Extract the (X, Y) coordinate from the center of the cell holding the provided text.  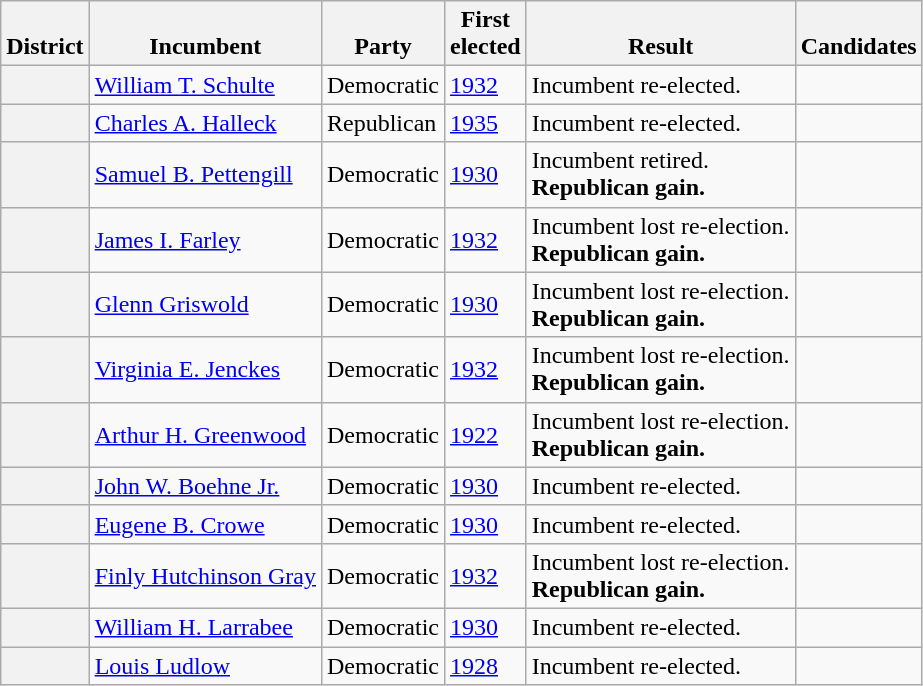
James I. Farley (205, 240)
District (45, 34)
Charles A. Halleck (205, 123)
William H. Larrabee (205, 627)
Eugene B. Crowe (205, 524)
Republican (382, 123)
Glenn Griswold (205, 304)
Firstelected (485, 34)
Samuel B. Pettengill (205, 174)
Incumbent retired.Republican gain. (660, 174)
1928 (485, 665)
Result (660, 34)
Candidates (858, 34)
Louis Ludlow (205, 665)
William T. Schulte (205, 85)
Party (382, 34)
Incumbent (205, 34)
1922 (485, 434)
Arthur H. Greenwood (205, 434)
Finly Hutchinson Gray (205, 576)
Virginia E. Jenckes (205, 370)
1935 (485, 123)
John W. Boehne Jr. (205, 486)
